Find where the given text appears and provide that cell's center as [x, y] coordinate. 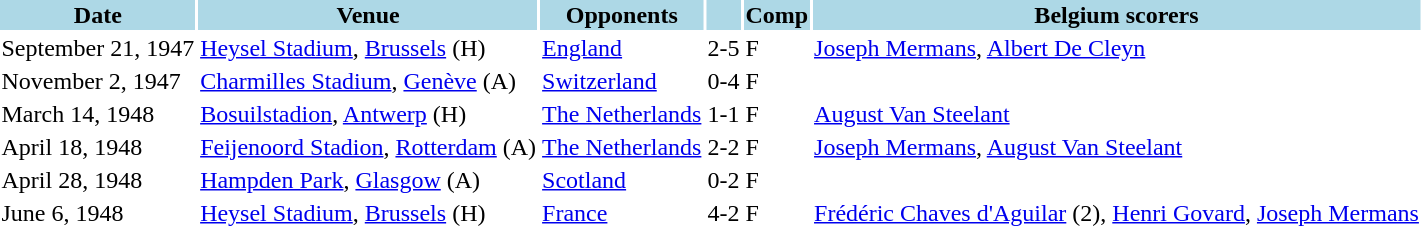
Hampden Park, Glasgow (A) [368, 180]
0-4 [724, 81]
Charmilles Stadium, Genève (A) [368, 81]
August Van Steelant [1117, 114]
England [622, 48]
Switzerland [622, 81]
September 21, 1947 [98, 48]
April 28, 1948 [98, 180]
Scotland [622, 180]
1-1 [724, 114]
Date [98, 15]
Heysel Stadium, Brussels (H) [368, 48]
March 14, 1948 [98, 114]
Feijenoord Stadion, Rotterdam (A) [368, 147]
2-2 [724, 147]
2-5 [724, 48]
Venue [368, 15]
Bosuilstadion, Antwerp (H) [368, 114]
April 18, 1948 [98, 147]
Belgium scorers [1117, 15]
0-2 [724, 180]
Joseph Mermans, August Van Steelant [1117, 147]
Joseph Mermans, Albert De Cleyn [1117, 48]
Opponents [622, 15]
Comp [777, 15]
November 2, 1947 [98, 81]
